Identify which cell holds the provided text, then report its [X, Y] central coordinate. 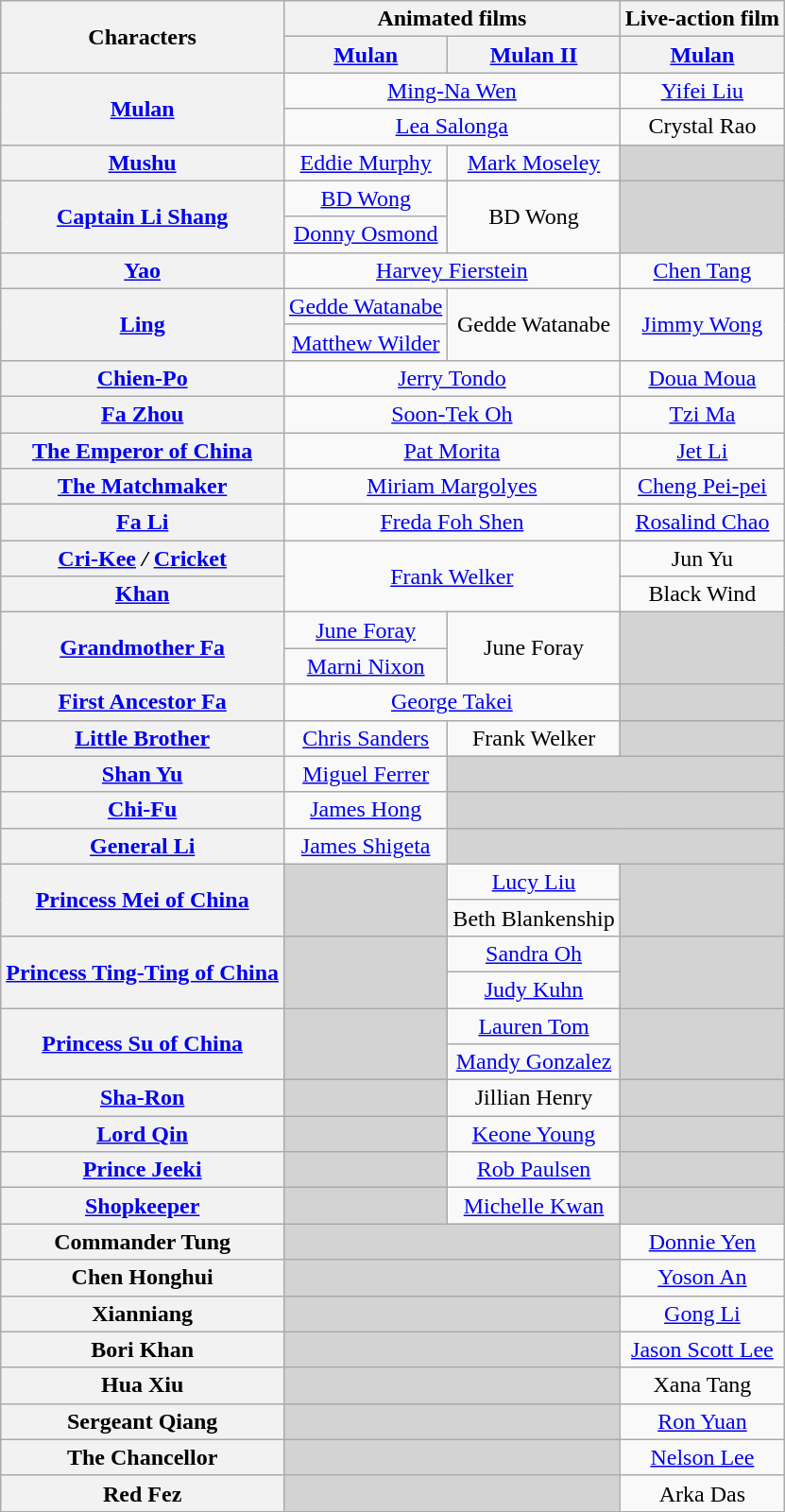
Chen Honghui [143, 1278]
Miriam Margolyes [452, 487]
Chi-Fu [143, 810]
Xianniang [143, 1314]
Little Brother [143, 738]
Rosalind Chao [702, 523]
Lord Qin [143, 1134]
Characters [143, 37]
Animated films [452, 19]
Jerry Tondo [452, 378]
Lea Salonga [452, 127]
Mushu [143, 163]
Khan [143, 594]
General Li [143, 846]
Beth Blankenship [534, 918]
James Hong [367, 810]
Eddie Murphy [367, 163]
George Takei [452, 702]
Miguel Ferrer [367, 774]
Commander Tung [143, 1242]
Yifei Liu [702, 91]
Mark Moseley [534, 163]
Doua Moua [702, 378]
Lauren Tom [534, 1025]
Jillian Henry [534, 1098]
Captain Li Shang [143, 216]
Matthew Wilder [367, 342]
Ling [143, 324]
Chen Tang [702, 270]
Chien-Po [143, 378]
Harvey Fierstein [452, 270]
The Emperor of China [143, 451]
Marni Nixon [367, 666]
Shan Yu [143, 774]
Freda Foh Shen [452, 523]
Yao [143, 270]
Chris Sanders [367, 738]
Mandy Gonzalez [534, 1062]
Sandra Oh [534, 954]
Donny Osmond [367, 234]
Bori Khan [143, 1349]
Grandmother Fa [143, 648]
Judy Kuhn [534, 989]
Gong Li [702, 1314]
Nelson Lee [702, 1457]
Jason Scott Lee [702, 1349]
Sergeant Qiang [143, 1421]
Fa Zhou [143, 414]
Keone Young [534, 1134]
The Chancellor [143, 1457]
Ron Yuan [702, 1421]
Pat Morita [452, 451]
Live-action film [702, 19]
Soon-Tek Oh [452, 414]
Xana Tang [702, 1385]
Sha-Ron [143, 1098]
Jet Li [702, 451]
Donnie Yen [702, 1242]
Crystal Rao [702, 127]
Princess Su of China [143, 1043]
Shopkeeper [143, 1206]
Princess Mei of China [143, 900]
Red Fez [143, 1493]
First Ancestor Fa [143, 702]
Yoson An [702, 1278]
Ming-Na Wen [452, 91]
Black Wind [702, 594]
James Shigeta [367, 846]
Lucy Liu [534, 882]
Prince Jeeki [143, 1170]
Jimmy Wong [702, 324]
Tzi Ma [702, 414]
Arka Das [702, 1493]
Michelle Kwan [534, 1206]
The Matchmaker [143, 487]
Hua Xiu [143, 1385]
Cheng Pei-pei [702, 487]
Mulan II [534, 55]
Cri-Kee / Cricket [143, 558]
Rob Paulsen [534, 1170]
Princess Ting-Ting of China [143, 971]
Jun Yu [702, 558]
Fa Li [143, 523]
